Detect which cell encompasses the target text, then output its (X, Y) center coordinate. 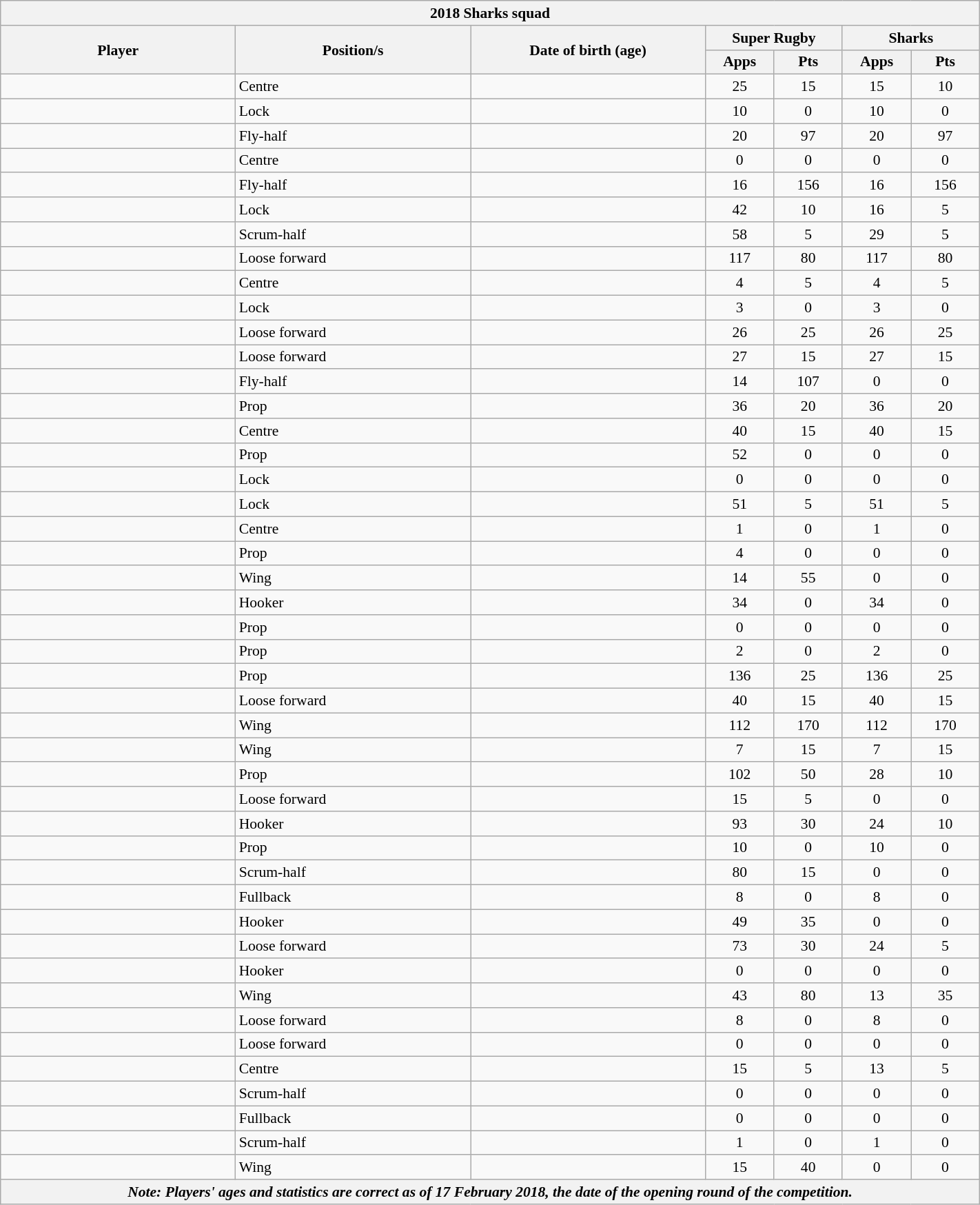
Super Rugby (775, 38)
Date of birth (age) (589, 50)
102 (740, 775)
58 (740, 234)
Player (119, 50)
52 (740, 455)
29 (877, 234)
55 (808, 578)
28 (877, 775)
73 (740, 946)
42 (740, 210)
Sharks (911, 38)
Note: Players' ages and statistics are correct as of 17 February 2018, the date of the opening round of the competition. (490, 1192)
50 (808, 775)
93 (740, 824)
107 (808, 382)
Position/s (353, 50)
43 (740, 995)
49 (740, 922)
2018 Sharks squad (490, 13)
